Output the [x, y] coordinate of the center of the cell containing the given text.  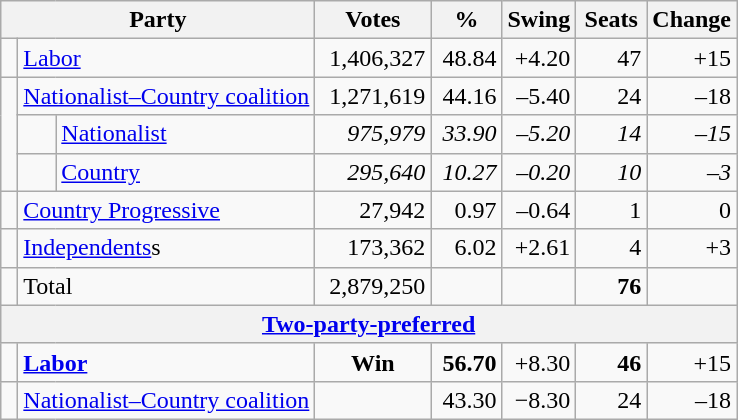
–0.20 [539, 172]
Change [692, 20]
10 [612, 172]
Country [186, 172]
Swing [539, 20]
Two-party-preferred [369, 324]
47 [612, 58]
0.97 [466, 210]
+8.30 [539, 362]
1,406,327 [373, 58]
−8.30 [539, 400]
2,879,250 [373, 286]
1,271,619 [373, 96]
46 [612, 362]
–0.64 [539, 210]
48.84 [466, 58]
0 [692, 210]
+2.61 [539, 248]
Country Progressive [166, 210]
+4.20 [539, 58]
1 [612, 210]
295,640 [373, 172]
+3 [692, 248]
44.16 [466, 96]
Votes [373, 20]
Win [373, 362]
975,979 [373, 134]
173,362 [373, 248]
Total [166, 286]
6.02 [466, 248]
–5.40 [539, 96]
56.70 [466, 362]
10.27 [466, 172]
Party [158, 20]
–5.20 [539, 134]
33.90 [466, 134]
76 [612, 286]
4 [612, 248]
14 [612, 134]
Seats [612, 20]
–15 [692, 134]
% [466, 20]
27,942 [373, 210]
43.30 [466, 400]
Nationalist [186, 134]
–3 [692, 172]
Independentss [166, 248]
